Capture the cell that displays the provided text and extract its [X, Y] central coordinate. 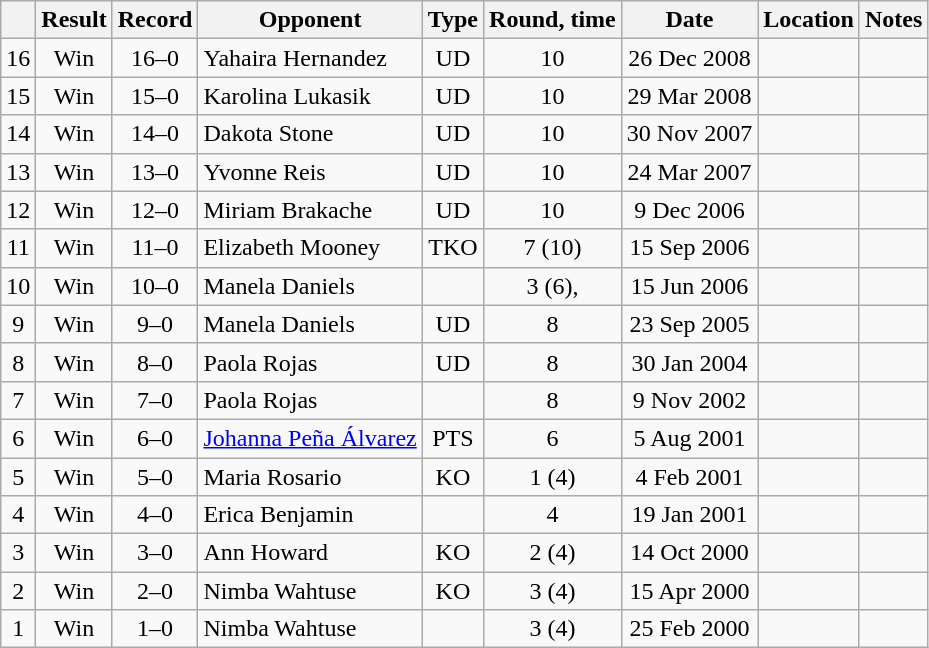
14 Oct 2000 [689, 553]
16 [18, 58]
Elizabeth Mooney [310, 248]
Opponent [310, 20]
9–0 [155, 324]
7–0 [155, 400]
2–0 [155, 591]
2 (4) [553, 553]
30 Jan 2004 [689, 362]
3 [18, 553]
29 Mar 2008 [689, 96]
Yvonne Reis [310, 172]
9 Nov 2002 [689, 400]
6–0 [155, 438]
Johanna Peña Álvarez [310, 438]
11 [18, 248]
Karolina Lukasik [310, 96]
12 [18, 210]
24 Mar 2007 [689, 172]
Date [689, 20]
3 (6), [553, 286]
Erica Benjamin [310, 515]
8–0 [155, 362]
Notes [893, 20]
5 [18, 477]
15 Jun 2006 [689, 286]
9 [18, 324]
7 (10) [553, 248]
7 [18, 400]
12–0 [155, 210]
Round, time [553, 20]
16–0 [155, 58]
Yahaira Hernandez [310, 58]
Maria Rosario [310, 477]
15 [18, 96]
Ann Howard [310, 553]
4–0 [155, 515]
19 Jan 2001 [689, 515]
15–0 [155, 96]
5–0 [155, 477]
30 Nov 2007 [689, 134]
5 Aug 2001 [689, 438]
14 [18, 134]
4 Feb 2001 [689, 477]
10–0 [155, 286]
23 Sep 2005 [689, 324]
14–0 [155, 134]
Type [452, 20]
1 (4) [553, 477]
Location [809, 20]
3–0 [155, 553]
26 Dec 2008 [689, 58]
Miriam Brakache [310, 210]
15 Sep 2006 [689, 248]
13–0 [155, 172]
9 Dec 2006 [689, 210]
1–0 [155, 629]
13 [18, 172]
25 Feb 2000 [689, 629]
2 [18, 591]
Dakota Stone [310, 134]
15 Apr 2000 [689, 591]
Record [155, 20]
PTS [452, 438]
TKO [452, 248]
11–0 [155, 248]
Result [74, 20]
1 [18, 629]
